Provide the [x, y] coordinate of the cell's center where the given text is located.  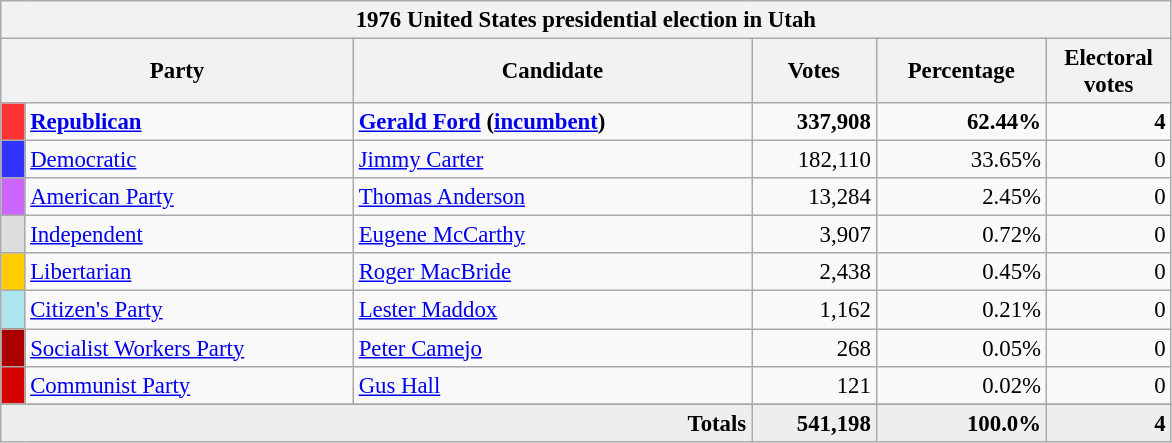
2,438 [814, 273]
121 [814, 385]
Lester Maddox [552, 310]
2.45% [961, 197]
Peter Camejo [552, 348]
Votes [814, 72]
0.72% [961, 235]
0.45% [961, 273]
1976 United States presidential election in Utah [586, 20]
Citizen's Party [189, 310]
62.44% [961, 122]
0.21% [961, 310]
Communist Party [189, 385]
268 [814, 348]
13,284 [814, 197]
0.05% [961, 348]
Democratic [189, 160]
100.0% [961, 423]
Thomas Anderson [552, 197]
541,198 [814, 423]
Republican [189, 122]
Roger MacBride [552, 273]
Candidate [552, 72]
0.02% [961, 385]
Libertarian [189, 273]
Eugene McCarthy [552, 235]
Electoral votes [1108, 72]
Gus Hall [552, 385]
182,110 [814, 160]
1,162 [814, 310]
Totals [376, 423]
Gerald Ford (incumbent) [552, 122]
Independent [189, 235]
American Party [189, 197]
33.65% [961, 160]
Socialist Workers Party [189, 348]
337,908 [814, 122]
Percentage [961, 72]
3,907 [814, 235]
Party [178, 72]
Jimmy Carter [552, 160]
